Capture the cell that displays the provided text and extract its [X, Y] central coordinate. 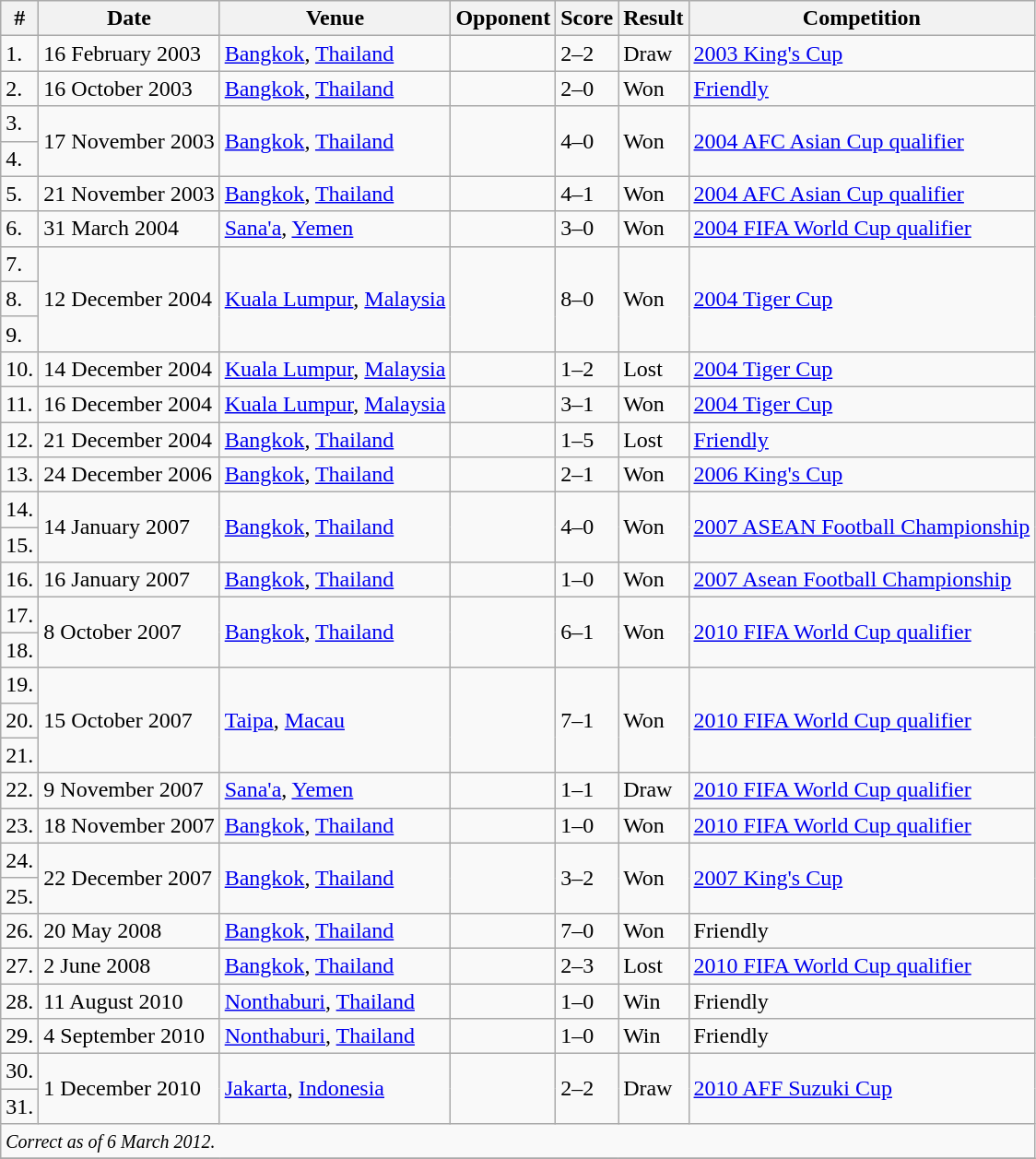
6–1 [587, 633]
2–3 [587, 965]
14 December 2004 [129, 369]
Jakarta, Indonesia [336, 1089]
7–1 [587, 720]
19. [20, 685]
21 November 2003 [129, 194]
10. [20, 369]
Taipa, Macau [336, 720]
17. [20, 615]
8 October 2007 [129, 633]
21. [20, 755]
14 January 2007 [129, 527]
3–1 [587, 404]
2007 King's Cup [862, 878]
25. [20, 895]
28. [20, 1000]
13. [20, 475]
20 May 2008 [129, 930]
4–1 [587, 194]
3–2 [587, 878]
8–0 [587, 299]
15. [20, 545]
31 March 2004 [129, 229]
1–2 [587, 369]
22. [20, 790]
29. [20, 1036]
3. [20, 124]
21 December 2004 [129, 440]
26. [20, 930]
Opponent [503, 18]
# [20, 18]
12 December 2004 [129, 299]
2–1 [587, 475]
12. [20, 440]
4 September 2010 [129, 1036]
2007 Asean Football Championship [862, 580]
2007 ASEAN Football Championship [862, 527]
2 June 2008 [129, 965]
8. [20, 299]
16 January 2007 [129, 580]
1 December 2010 [129, 1089]
24 December 2006 [129, 475]
16 October 2003 [129, 89]
2010 AFF Suzuki Cup [862, 1089]
16. [20, 580]
2. [20, 89]
16 February 2003 [129, 53]
Result [653, 18]
9. [20, 334]
5. [20, 194]
1. [20, 53]
22 December 2007 [129, 878]
30. [20, 1071]
1–5 [587, 440]
4. [20, 159]
Correct as of 6 March 2012. [518, 1141]
24. [20, 860]
27. [20, 965]
Score [587, 18]
2004 FIFA World Cup qualifier [862, 229]
17 November 2003 [129, 141]
11. [20, 404]
14. [20, 510]
Date [129, 18]
3–0 [587, 229]
18 November 2007 [129, 825]
Venue [336, 18]
9 November 2007 [129, 790]
2003 King's Cup [862, 53]
31. [20, 1106]
1–1 [587, 790]
18. [20, 650]
Competition [862, 18]
2006 King's Cup [862, 475]
23. [20, 825]
11 August 2010 [129, 1000]
20. [20, 720]
7–0 [587, 930]
6. [20, 229]
2–0 [587, 89]
16 December 2004 [129, 404]
15 October 2007 [129, 720]
7. [20, 264]
